For the text-containing cell, return its midpoint in [x, y] coordinate format. 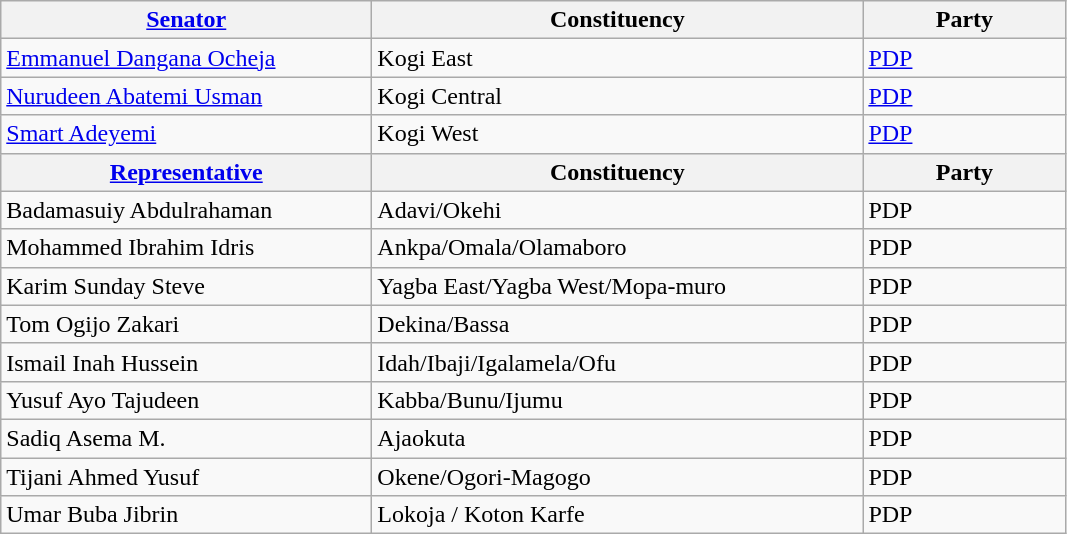
Ajaokuta [618, 438]
Idah/Ibaji/Igalamela/Ofu [618, 362]
Senator [186, 20]
Kogi West [618, 134]
Representative [186, 172]
Dekina/Bassa [618, 324]
Tom Ogijo Zakari [186, 324]
Ismail Inah Hussein [186, 362]
Kogi East [618, 58]
Umar Buba Jibrin [186, 515]
Tijani Ahmed Yusuf [186, 477]
Karim Sunday Steve [186, 286]
Badamasuiy Abdulrahaman [186, 210]
Ankpa/Omala/Olamaboro [618, 248]
Nurudeen Abatemi Usman [186, 96]
Kabba/Bunu/Ijumu [618, 400]
Kogi Central [618, 96]
Mohammed Ibrahim Idris [186, 248]
Yusuf Ayo Tajudeen [186, 400]
Adavi/Okehi [618, 210]
Sadiq Asema M. [186, 438]
Okene/Ogori-Magogo [618, 477]
Lokoja / Koton Karfe [618, 515]
Emmanuel Dangana Ocheja [186, 58]
Smart Adeyemi [186, 134]
Yagba East/Yagba West/Mopa-muro [618, 286]
